Identify which cell holds the provided text, then report its (X, Y) central coordinate. 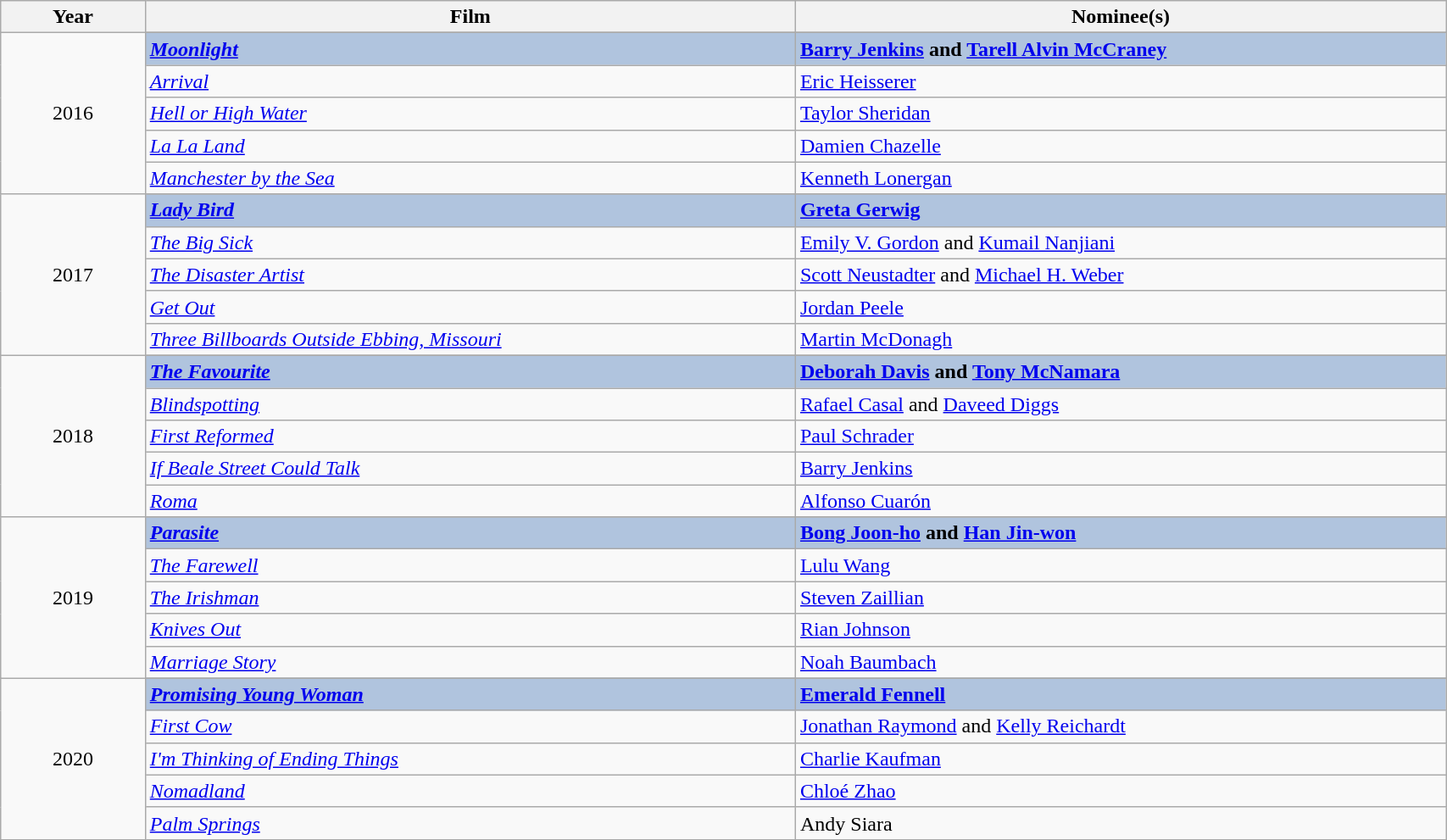
Arrival (470, 81)
Hell or High Water (470, 114)
Alfonso Cuarón (1121, 501)
Emily V. Gordon and Kumail Nanjiani (1121, 242)
2020 (73, 759)
Scott Neustadter and Michael H. Weber (1121, 275)
Martin McDonagh (1121, 339)
Film (470, 17)
Nominee(s) (1121, 17)
Paul Schrader (1121, 437)
The Favourite (470, 371)
Andy Siara (1121, 823)
Knives Out (470, 630)
Kenneth Lonergan (1121, 178)
Charlie Kaufman (1121, 759)
Steven Zaillian (1121, 598)
Rian Johnson (1121, 630)
Damien Chazelle (1121, 146)
The Irishman (470, 598)
Three Billboards Outside Ebbing, Missouri (470, 339)
The Disaster Artist (470, 275)
First Cow (470, 726)
Lulu Wang (1121, 565)
Lady Bird (470, 210)
Promising Young Woman (470, 694)
Palm Springs (470, 823)
Year (73, 17)
I'm Thinking of Ending Things (470, 759)
The Farewell (470, 565)
2018 (73, 436)
Jordan Peele (1121, 307)
Eric Heisserer (1121, 81)
Moonlight (470, 49)
Parasite (470, 533)
Bong Joon-ho and Han Jin-won (1121, 533)
The Big Sick (470, 242)
Noah Baumbach (1121, 662)
Deborah Davis and Tony McNamara (1121, 371)
Greta Gerwig (1121, 210)
Rafael Casal and Daveed Diggs (1121, 404)
Manchester by the Sea (470, 178)
Chloé Zhao (1121, 791)
Barry Jenkins (1121, 469)
If Beale Street Could Talk (470, 469)
Nomadland (470, 791)
La La Land (470, 146)
Roma (470, 501)
Taylor Sheridan (1121, 114)
2017 (73, 275)
Get Out (470, 307)
Jonathan Raymond and Kelly Reichardt (1121, 726)
Marriage Story (470, 662)
Emerald Fennell (1121, 694)
Barry Jenkins and Tarell Alvin McCraney (1121, 49)
First Reformed (470, 437)
2016 (73, 114)
Blindspotting (470, 404)
2019 (73, 598)
